Search for the cell housing the specified text and yield its [x, y] center coordinate. 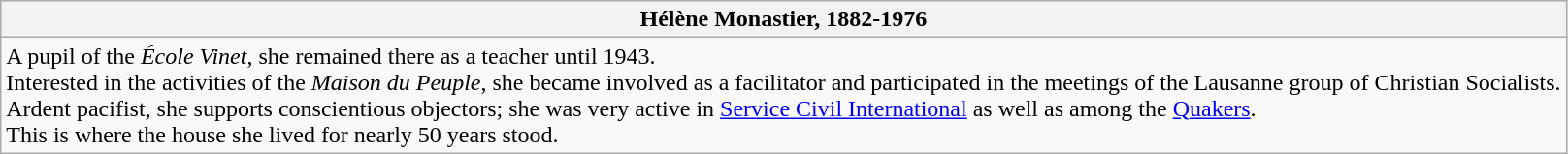
Hélène Monastier, 1882-1976 [784, 19]
